Output the (X, Y) coordinate of the center of the cell containing the given text.  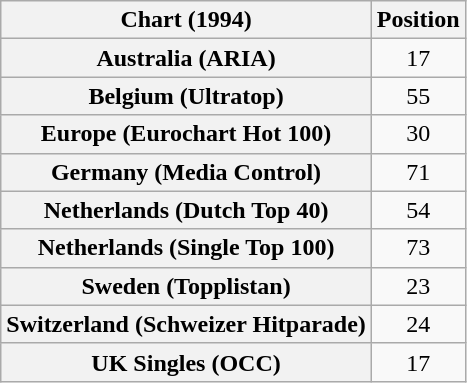
Chart (1994) (186, 20)
Netherlands (Dutch Top 40) (186, 210)
Netherlands (Single Top 100) (186, 248)
54 (418, 210)
23 (418, 286)
Switzerland (Schweizer Hitparade) (186, 324)
UK Singles (OCC) (186, 362)
55 (418, 96)
Germany (Media Control) (186, 172)
Position (418, 20)
Sweden (Topplistan) (186, 286)
24 (418, 324)
Belgium (Ultratop) (186, 96)
Australia (ARIA) (186, 58)
71 (418, 172)
30 (418, 134)
73 (418, 248)
Europe (Eurochart Hot 100) (186, 134)
